Provide the (X, Y) coordinate of the cell's center where the given text is located.  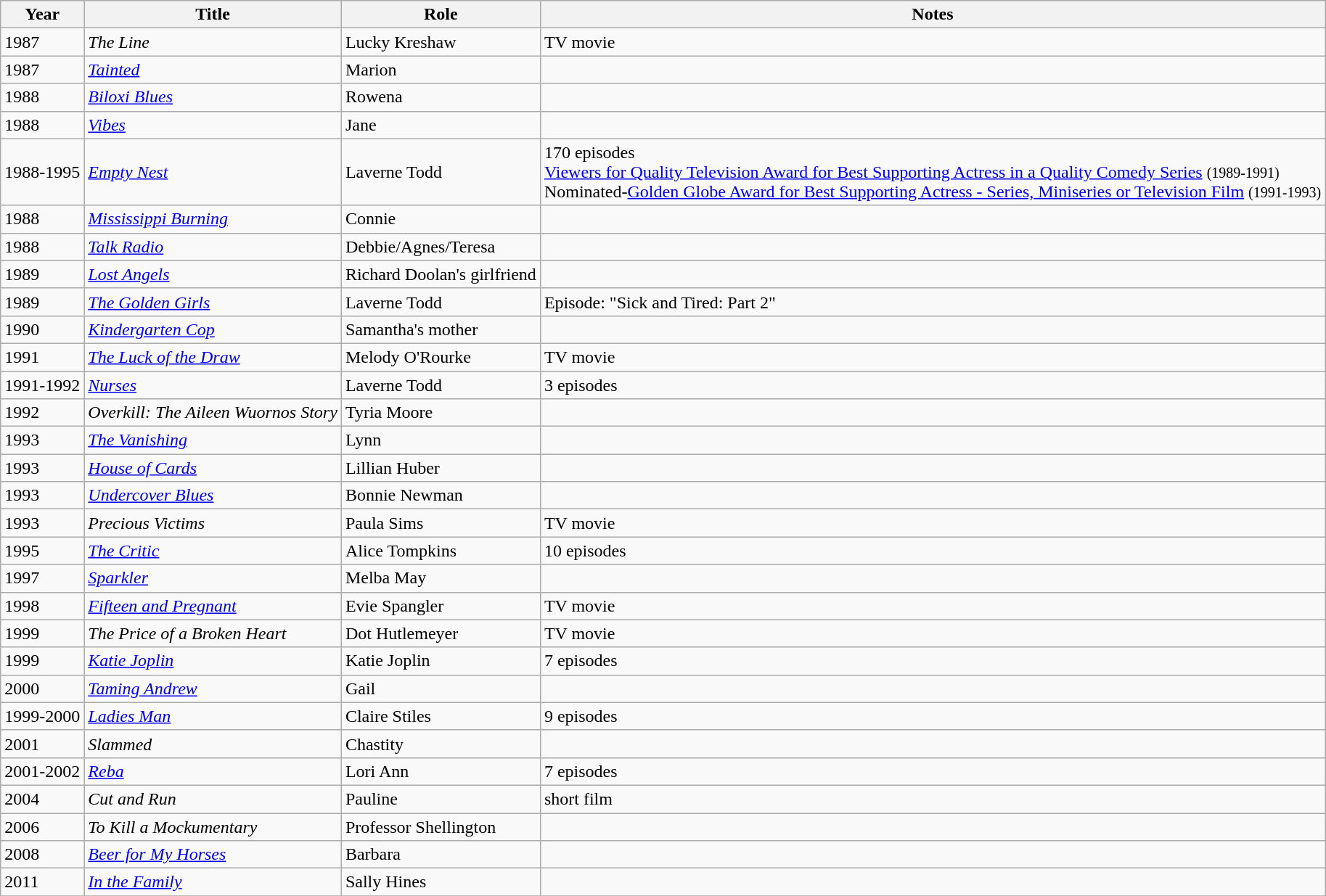
The Vanishing (213, 440)
Melody O'Rourke (441, 357)
Talk Radio (213, 247)
Tyria Moore (441, 413)
short film (932, 799)
Lost Angels (213, 274)
The Price of a Broken Heart (213, 633)
Alice Tompkins (441, 551)
Year (42, 15)
Gail (441, 689)
Marion (441, 70)
1995 (42, 551)
1997 (42, 578)
The Critic (213, 551)
Undercover Blues (213, 496)
Professor Shellington (441, 826)
Melba May (441, 578)
1991 (42, 357)
Beer for My Horses (213, 855)
Lynn (441, 440)
Cut and Run (213, 799)
Precious Victims (213, 523)
1992 (42, 413)
Chastity (441, 744)
Richard Doolan's girlfriend (441, 274)
9 episodes (932, 716)
Lucky Kreshaw (441, 42)
2004 (42, 799)
Sparkler (213, 578)
2008 (42, 855)
To Kill a Mockumentary (213, 826)
1998 (42, 606)
1991-1992 (42, 385)
Vibes (213, 125)
2000 (42, 689)
Taming Andrew (213, 689)
House of Cards (213, 468)
Samantha's mother (441, 329)
Nurses (213, 385)
2006 (42, 826)
3 episodes (932, 385)
Pauline (441, 799)
Paula Sims (441, 523)
10 episodes (932, 551)
2011 (42, 882)
In the Family (213, 882)
Title (213, 15)
Role (441, 15)
Claire Stiles (441, 716)
Slammed (213, 744)
Fifteen and Pregnant (213, 606)
Sally Hines (441, 882)
The Line (213, 42)
1990 (42, 329)
Empty Nest (213, 172)
Overkill: The Aileen Wuornos Story (213, 413)
Bonnie Newman (441, 496)
Lillian Huber (441, 468)
Debbie/Agnes/Teresa (441, 247)
1999-2000 (42, 716)
Evie Spangler (441, 606)
Connie (441, 219)
Tainted (213, 70)
Dot Hutlemeyer (441, 633)
2001 (42, 744)
Lori Ann (441, 771)
Rowena (441, 97)
Kindergarten Cop (213, 329)
Jane (441, 125)
Episode: "Sick and Tired: Part 2" (932, 302)
Notes (932, 15)
Biloxi Blues (213, 97)
The Luck of the Draw (213, 357)
Reba (213, 771)
2001-2002 (42, 771)
Barbara (441, 855)
Ladies Man (213, 716)
Mississippi Burning (213, 219)
The Golden Girls (213, 302)
1988-1995 (42, 172)
